Capture the cell that displays the provided text and extract its [x, y] central coordinate. 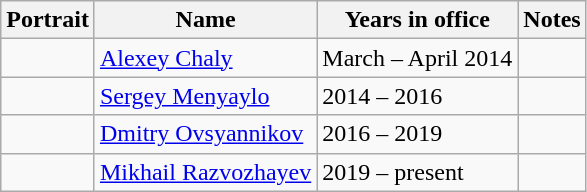
Sergey Menyaylo [205, 96]
2016 – 2019 [418, 134]
Dmitry Ovsyannikov [205, 134]
Years in office [418, 20]
Alexey Chaly [205, 58]
Name [205, 20]
Notes [552, 20]
2019 – present [418, 172]
Portrait [48, 20]
Mikhail Razvozhayev [205, 172]
March – April 2014 [418, 58]
2014 – 2016 [418, 96]
